Return (X, Y) of the center of cell containing provided text 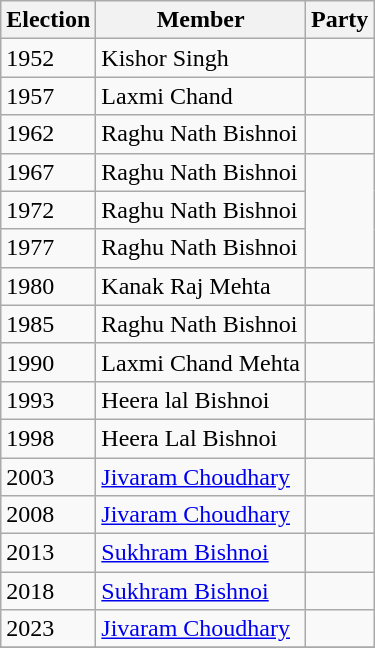
1972 (48, 210)
Laxmi Chand (201, 96)
Kanak Raj Mehta (201, 286)
1962 (48, 134)
Heera Lal Bishnoi (201, 438)
2023 (48, 629)
2013 (48, 553)
1977 (48, 248)
1990 (48, 362)
1952 (48, 58)
1998 (48, 438)
1967 (48, 172)
Heera lal Bishnoi (201, 400)
2018 (48, 591)
Laxmi Chand Mehta (201, 362)
Election (48, 20)
Party (340, 20)
1957 (48, 96)
Kishor Singh (201, 58)
2008 (48, 515)
1993 (48, 400)
2003 (48, 477)
Member (201, 20)
1985 (48, 324)
1980 (48, 286)
